Provide the (x, y) coordinate of the cell's center where the given text is located.  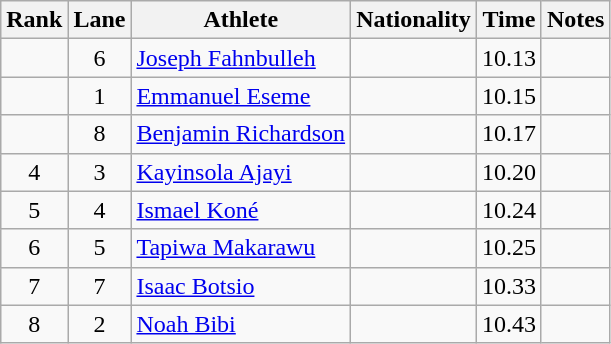
Nationality (414, 20)
10.25 (508, 248)
Tapiwa Makarawu (241, 248)
Athlete (241, 20)
Kayinsola Ajayi (241, 172)
10.20 (508, 172)
10.24 (508, 210)
Isaac Botsio (241, 286)
10.33 (508, 286)
1 (100, 96)
10.17 (508, 134)
2 (100, 324)
3 (100, 172)
Benjamin Richardson (241, 134)
Joseph Fahnbulleh (241, 58)
Notes (575, 20)
Noah Bibi (241, 324)
Time (508, 20)
10.43 (508, 324)
10.13 (508, 58)
Emmanuel Eseme (241, 96)
10.15 (508, 96)
Ismael Koné (241, 210)
Lane (100, 20)
Rank (34, 20)
